Find where the given text appears and provide that cell's center as (x, y) coordinate. 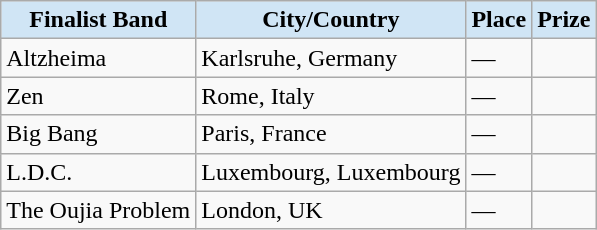
City/Country (331, 20)
L.D.C. (98, 172)
Place (499, 20)
London, UK (331, 210)
Altzheima (98, 58)
Zen (98, 96)
Paris, France (331, 134)
The Oujia Problem (98, 210)
Big Bang (98, 134)
Finalist Band (98, 20)
Rome, Italy (331, 96)
Karlsruhe, Germany (331, 58)
Prize (564, 20)
Luxembourg, Luxembourg (331, 172)
